Provide the [x, y] coordinate of the cell's center where the given text is located.  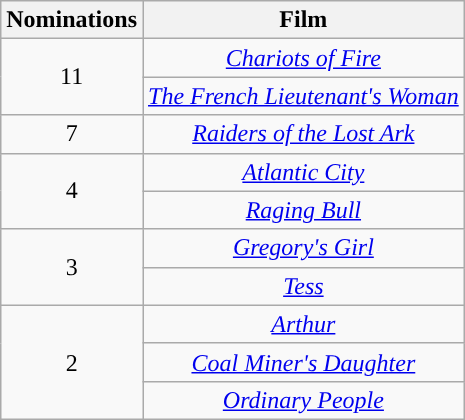
3 [72, 267]
7 [72, 134]
Ordinary People [303, 400]
Arthur [303, 324]
Film [303, 20]
Chariots of Fire [303, 58]
Coal Miner's Daughter [303, 362]
Nominations [72, 20]
Raiders of the Lost Ark [303, 134]
2 [72, 362]
Tess [303, 286]
Gregory's Girl [303, 248]
Atlantic City [303, 172]
Raging Bull [303, 210]
11 [72, 77]
4 [72, 191]
The French Lieutenant's Woman [303, 96]
